Return (X, Y) of the center of cell containing provided text 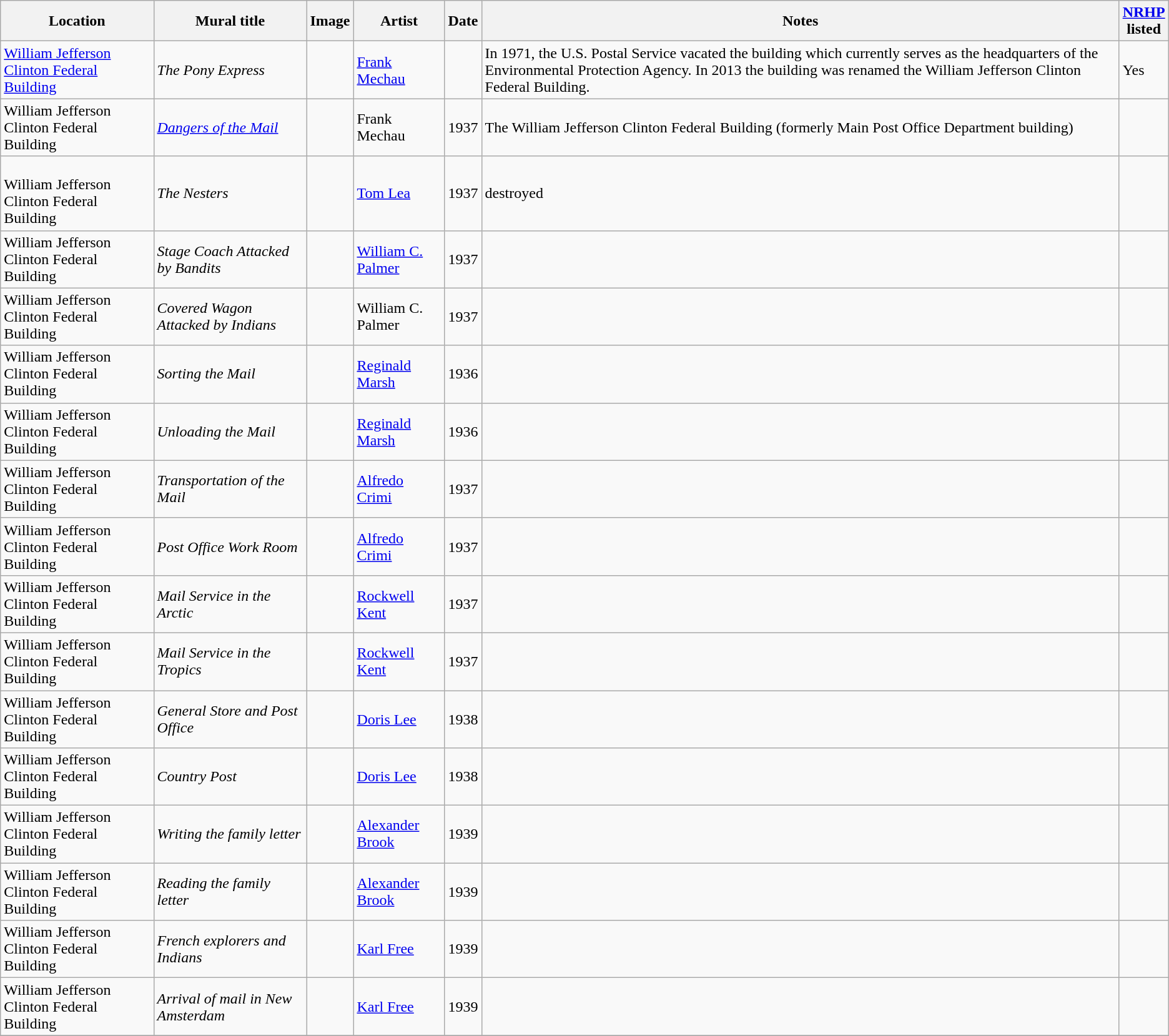
Mural title (230, 21)
Writing the family letter (230, 834)
Country Post (230, 777)
Yes (1144, 70)
Notes (801, 21)
Date (463, 21)
Mail Service in the Tropics (230, 661)
NRHPlisted (1144, 21)
Artist (399, 21)
Image (330, 21)
Dangers of the Mail (230, 127)
French explorers and Indians (230, 949)
Post Office Work Room (230, 546)
The Pony Express (230, 70)
Transportation of the Mail (230, 489)
Covered Wagon Attacked by Indians (230, 317)
Stage Coach Attacked by Bandits (230, 259)
General Store and Post Office (230, 719)
Unloading the Mail (230, 432)
Location (77, 21)
destroyed (801, 194)
Sorting the Mail (230, 374)
The William Jefferson Clinton Federal Building (formerly Main Post Office Department building) (801, 127)
Mail Service in the Arctic (230, 604)
Reading the family letter (230, 892)
The Nesters (230, 194)
Arrival of mail in New Amsterdam (230, 1007)
Tom Lea (399, 194)
